Capture the cell that displays the provided text and extract its (X, Y) central coordinate. 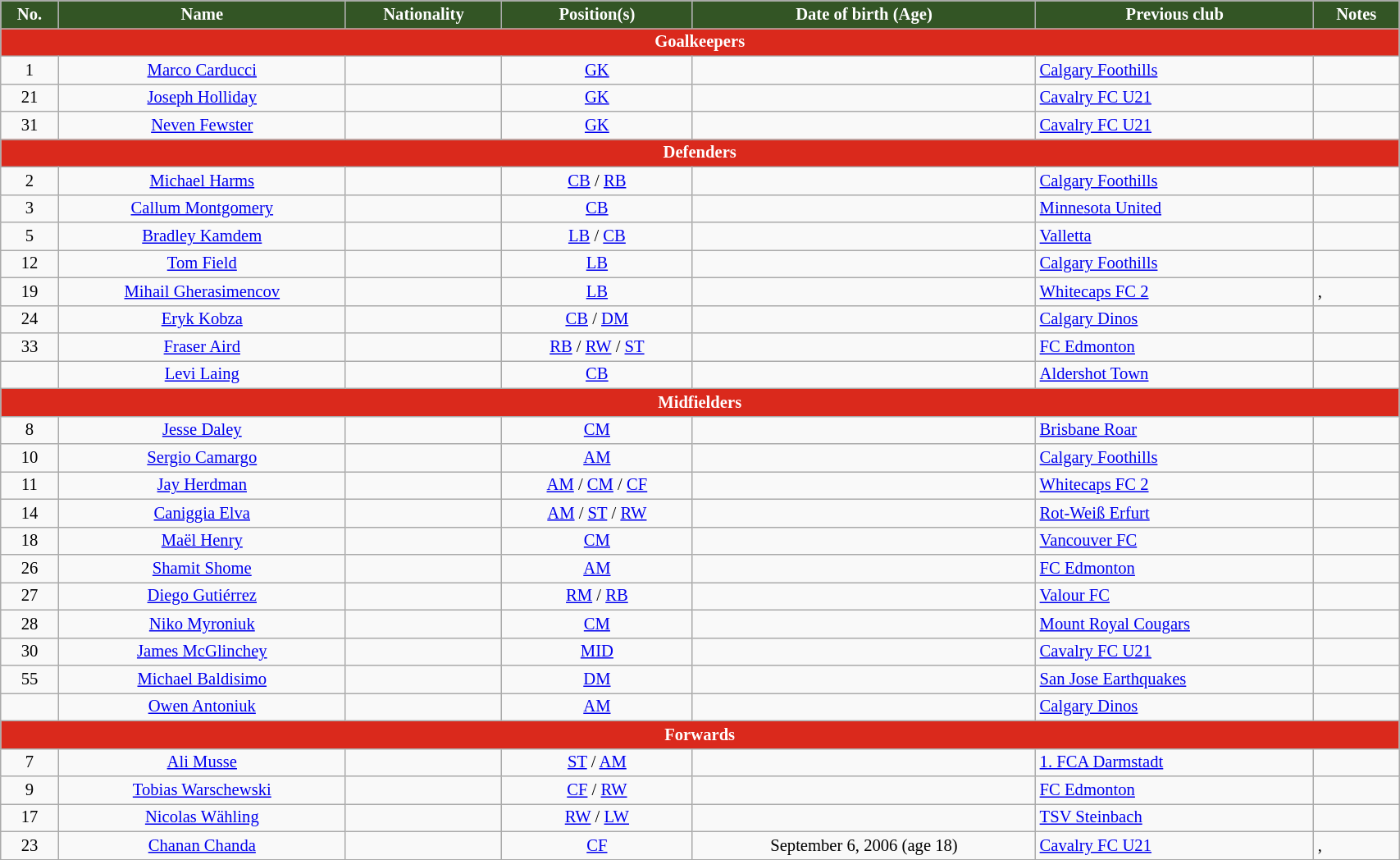
RM / RB (597, 596)
28 (30, 624)
19 (30, 291)
Mount Royal Cougars (1174, 624)
Name (202, 14)
RB / RW / ST (597, 347)
Fraser Aird (202, 347)
TSV Steinbach (1174, 817)
3 (30, 208)
LB / CB (597, 236)
James McGlinchey (202, 652)
San Jose Earthquakes (1174, 679)
Midfielders (700, 402)
17 (30, 817)
27 (30, 596)
Notes (1357, 14)
Joseph Holliday (202, 98)
5 (30, 236)
1. FCA Darmstadt (1174, 762)
33 (30, 347)
Jay Herdman (202, 485)
18 (30, 541)
9 (30, 790)
Nicolas Wähling (202, 817)
CF (597, 845)
DM (597, 679)
AM / ST / RW (597, 513)
10 (30, 457)
26 (30, 569)
Diego Gutiérrez (202, 596)
14 (30, 513)
Niko Myroniuk (202, 624)
AM / CM / CF (597, 485)
Shamit Shome (202, 569)
Defenders (700, 153)
Levi Laing (202, 374)
Jesse Daley (202, 430)
7 (30, 762)
Tobias Warschewski (202, 790)
CB / DM (597, 319)
CB / RB (597, 181)
24 (30, 319)
31 (30, 126)
8 (30, 430)
Valour FC (1174, 596)
Maël Henry (202, 541)
Marco Carducci (202, 70)
2 (30, 181)
Goalkeepers (700, 42)
Minnesota United (1174, 208)
Date of birth (Age) (864, 14)
Ali Musse (202, 762)
Brisbane Roar (1174, 430)
21 (30, 98)
Aldershot Town (1174, 374)
No. (30, 14)
Callum Montgomery (202, 208)
Forwards (700, 734)
Michael Harms (202, 181)
11 (30, 485)
Owen Antoniuk (202, 707)
1 (30, 70)
Michael Baldisimo (202, 679)
Previous club (1174, 14)
Eryk Kobza (202, 319)
Caniggia Elva (202, 513)
12 (30, 263)
RW / LW (597, 817)
Rot-Weiß Erfurt (1174, 513)
Mihail Gherasimencov (202, 291)
Valletta (1174, 236)
MID (597, 652)
Tom Field (202, 263)
Nationality (423, 14)
Vancouver FC (1174, 541)
Sergio Camargo (202, 457)
ST / AM (597, 762)
Neven Fewster (202, 126)
CF / RW (597, 790)
55 (30, 679)
Bradley Kamdem (202, 236)
September 6, 2006 (age 18) (864, 845)
Chanan Chanda (202, 845)
Position(s) (597, 14)
30 (30, 652)
23 (30, 845)
